Return [X, Y] of the center of cell containing provided text 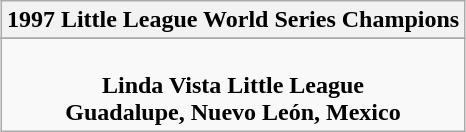
Linda Vista Little LeagueGuadalupe, Nuevo León, Mexico [232, 85]
1997 Little League World Series Champions [232, 20]
